Find where the given text appears and provide that cell's center as (X, Y) coordinate. 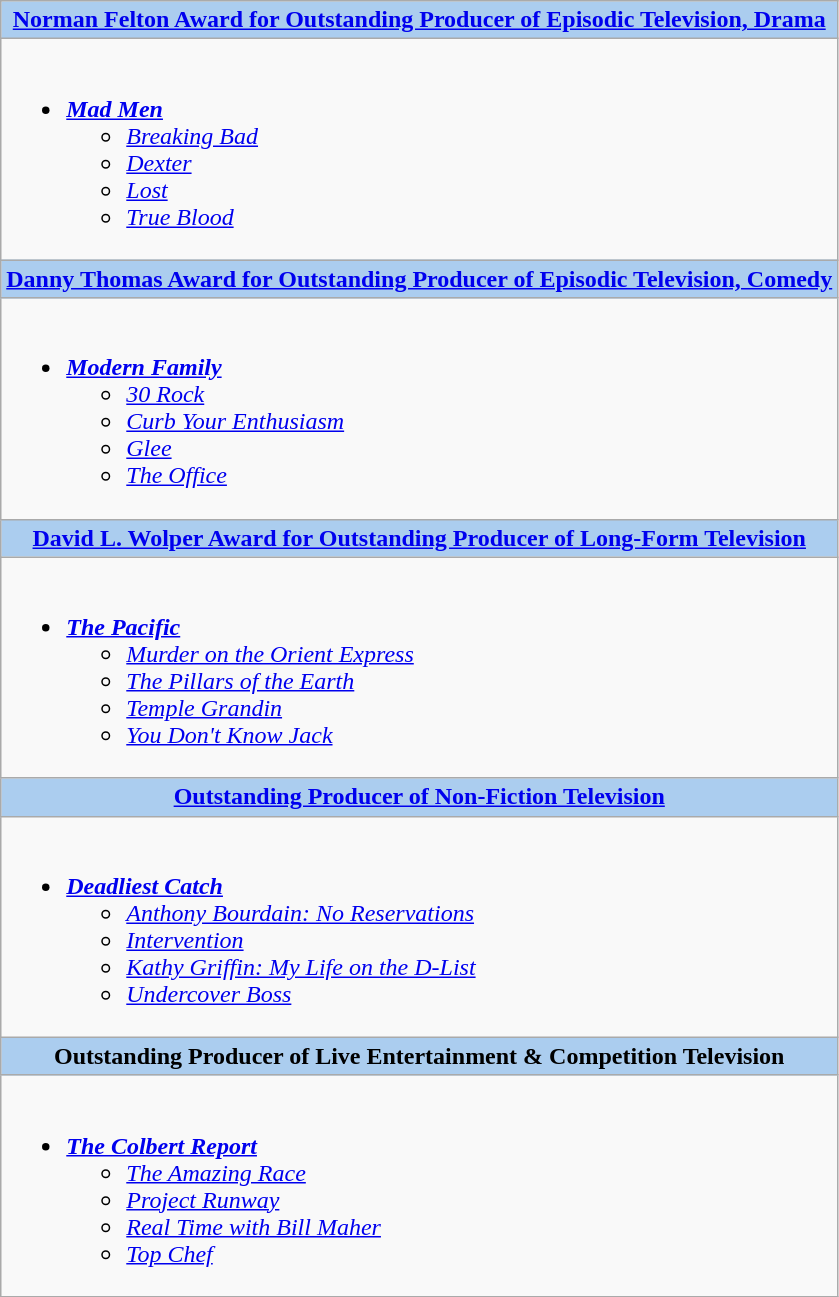
Modern Family30 RockCurb Your EnthusiasmGleeThe Office (420, 408)
Danny Thomas Award for Outstanding Producer of Episodic Television, Comedy (420, 279)
Deadliest CatchAnthony Bourdain: No ReservationsInterventionKathy Griffin: My Life on the D-ListUndercover Boss (420, 926)
The Colbert ReportThe Amazing RaceProject RunwayReal Time with Bill MaherTop Chef (420, 1186)
Outstanding Producer of Live Entertainment & Competition Television (420, 1056)
Outstanding Producer of Non-Fiction Television (420, 797)
The PacificMurder on the Orient ExpressThe Pillars of the EarthTemple GrandinYou Don't Know Jack (420, 668)
Mad MenBreaking BadDexterLostTrue Blood (420, 150)
David L. Wolper Award for Outstanding Producer of Long-Form Television (420, 538)
Norman Felton Award for Outstanding Producer of Episodic Television, Drama (420, 20)
